Scan for the cell matching the given text and deliver its [X, Y] coordinate at center. 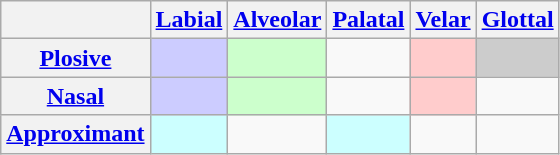
Approximant [76, 134]
Labial [189, 20]
Glottal [518, 20]
Nasal [76, 96]
Plosive [76, 58]
Velar [443, 20]
Alveolar [278, 20]
Palatal [368, 20]
